Determine the (x, y) coordinate at the center of the cell enclosing the given text.  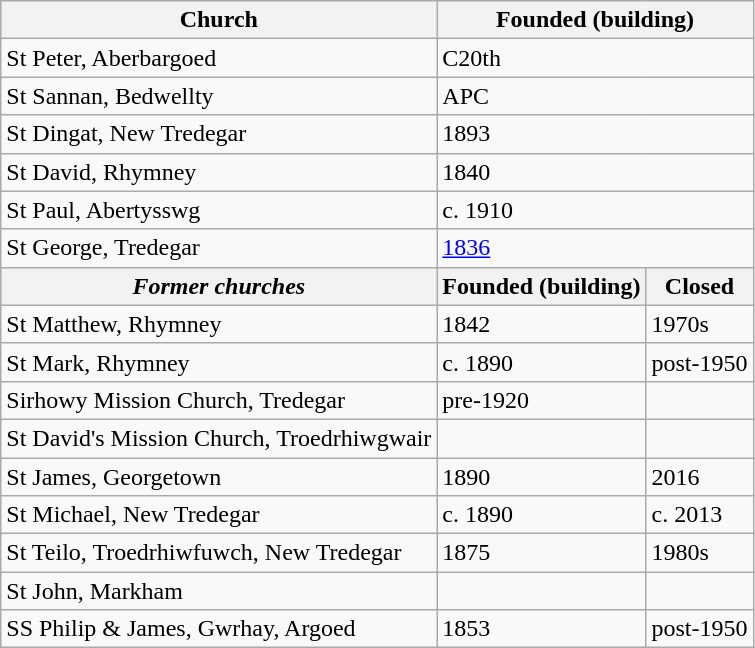
1842 (542, 324)
2016 (700, 477)
c. 2013 (700, 515)
St Dingat, New Tredegar (219, 134)
St Teilo, Troedrhiwfuwch, New Tredegar (219, 553)
St George, Tredegar (219, 248)
1836 (595, 248)
St James, Georgetown (219, 477)
1840 (595, 172)
St Matthew, Rhymney (219, 324)
c. 1910 (595, 210)
pre-1920 (542, 400)
St Peter, Aberbargoed (219, 58)
SS Philip & James, Gwrhay, Argoed (219, 629)
1970s (700, 324)
Closed (700, 286)
1875 (542, 553)
1893 (595, 134)
St David's Mission Church, Troedrhiwgwair (219, 438)
APC (595, 96)
St David, Rhymney (219, 172)
Former churches (219, 286)
C20th (595, 58)
St Mark, Rhymney (219, 362)
1853 (542, 629)
Sirhowy Mission Church, Tredegar (219, 400)
St Paul, Abertysswg (219, 210)
1980s (700, 553)
1890 (542, 477)
Church (219, 20)
St Michael, New Tredegar (219, 515)
St Sannan, Bedwellty (219, 96)
St John, Markham (219, 591)
